Return (X, Y) of the center of cell containing provided text 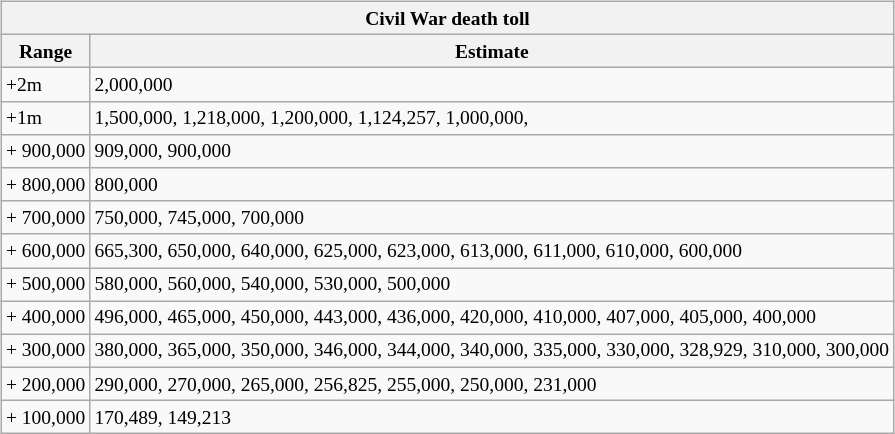
Civil War death toll (447, 18)
+ 900,000 (46, 150)
+ 800,000 (46, 184)
665,300, 650,000, 640,000, 625,000, 623,000, 613,000, 611,000, 610,000, 600,000 (492, 250)
+ 600,000 (46, 250)
+ 200,000 (46, 384)
800,000 (492, 184)
750,000, 745,000, 700,000 (492, 218)
+ 300,000 (46, 350)
+ 700,000 (46, 218)
+ 400,000 (46, 318)
380,000, 365,000, 350,000, 346,000, 344,000, 340,000, 335,000, 330,000, 328,929, 310,000, 300,000 (492, 350)
290,000, 270,000, 265,000, 256,825, 255,000, 250,000, 231,000 (492, 384)
+ 100,000 (46, 418)
Estimate (492, 52)
+ 500,000 (46, 284)
496,000, 465,000, 450,000, 443,000, 436,000, 420,000, 410,000, 407,000, 405,000, 400,000 (492, 318)
+1m (46, 118)
+2m (46, 84)
909,000, 900,000 (492, 150)
170,489, 149,213 (492, 418)
580,000, 560,000, 540,000, 530,000, 500,000 (492, 284)
Range (46, 52)
1,500,000, 1,218,000, 1,200,000, 1,124,257, 1,000,000, (492, 118)
2,000,000 (492, 84)
